Capture the cell that displays the provided text and extract its (X, Y) central coordinate. 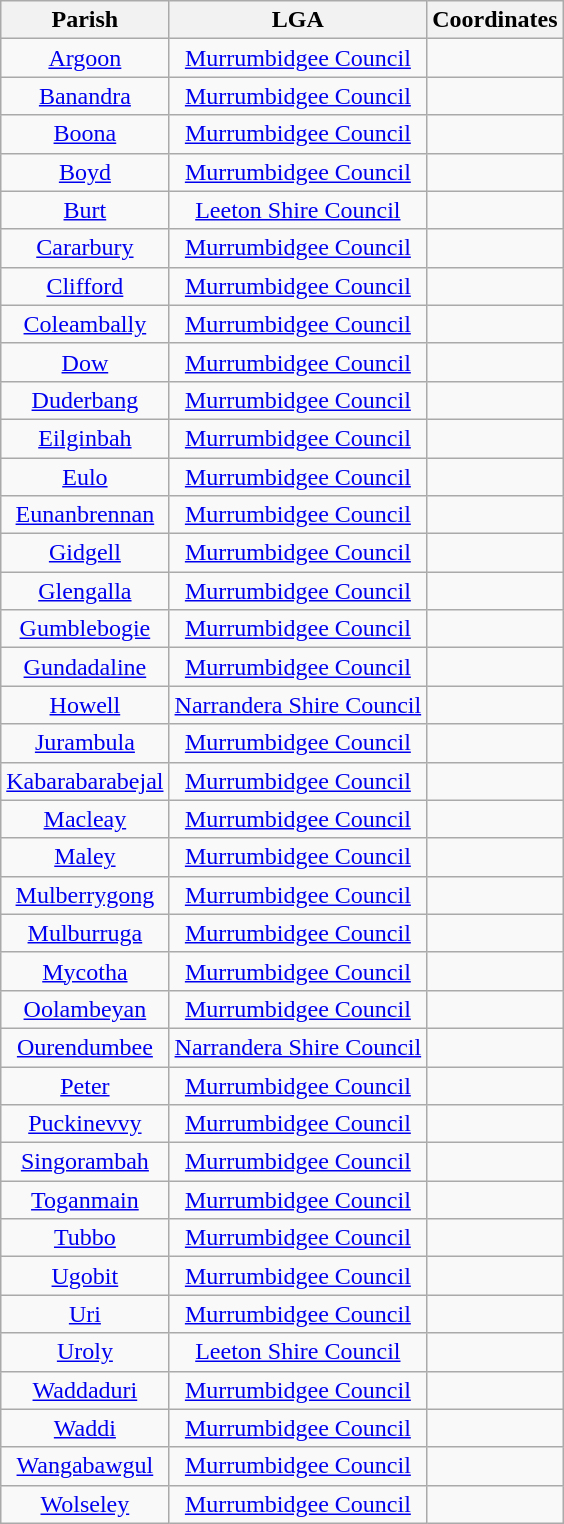
Eulo (85, 477)
Macleay (85, 819)
Glengalla (85, 591)
Dow (85, 362)
Coordinates (495, 20)
Ugobit (85, 1276)
Singorambah (85, 1162)
Cararbury (85, 248)
Duderbang (85, 400)
Wolseley (85, 1504)
Uroly (85, 1352)
Waddaduri (85, 1390)
Wangabawgul (85, 1466)
Eilginbah (85, 438)
Eunanbrennan (85, 515)
Peter (85, 1085)
Parish (85, 20)
Boyd (85, 172)
Oolambeyan (85, 1009)
Argoon (85, 58)
Gumblebogie (85, 629)
Uri (85, 1314)
Ourendumbee (85, 1047)
Burt (85, 210)
Clifford (85, 286)
Gundadaline (85, 667)
Banandra (85, 96)
LGA (298, 20)
Howell (85, 705)
Mulberrygong (85, 895)
Mycotha (85, 971)
Mulburruga (85, 933)
Boona (85, 134)
Coleambally (85, 324)
Tubbo (85, 1238)
Kabarabarabejal (85, 781)
Waddi (85, 1428)
Puckinevvy (85, 1124)
Maley (85, 857)
Jurambula (85, 743)
Gidgell (85, 553)
Toganmain (85, 1200)
